Detect which cell encompasses the target text, then output its [X, Y] center coordinate. 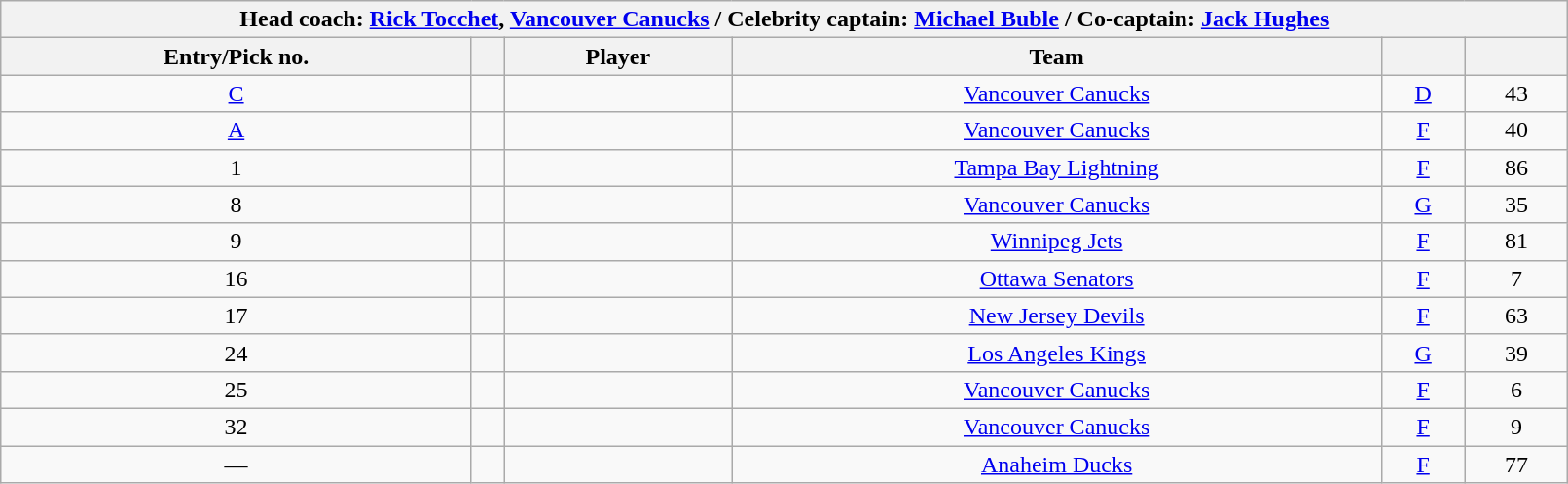
24 [237, 353]
Winnipeg Jets [1057, 242]
Tampa Bay Lightning [1057, 168]
6 [1516, 390]
Anaheim Ducks [1057, 465]
Ottawa Senators [1057, 279]
39 [1516, 353]
25 [237, 390]
7 [1516, 279]
1 [237, 168]
77 [1516, 465]
Head coach: Rick Tocchet, Vancouver Canucks / Celebrity captain: Michael Buble / Co-captain: Jack Hughes [784, 19]
32 [237, 427]
35 [1516, 205]
Player [618, 56]
86 [1516, 168]
— [237, 465]
63 [1516, 316]
D [1423, 93]
17 [237, 316]
Team [1057, 56]
8 [237, 205]
Entry/Pick no. [237, 56]
81 [1516, 242]
43 [1516, 93]
A [237, 130]
New Jersey Devils [1057, 316]
C [237, 93]
16 [237, 279]
Los Angeles Kings [1057, 353]
40 [1516, 130]
